Extract the (x, y) coordinate from the center of the cell holding the provided text.  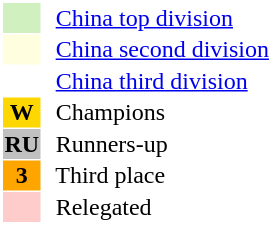
W (22, 113)
Relegated (156, 207)
RU (22, 144)
China third division (156, 81)
Champions (156, 113)
Third place (156, 175)
Runners-up (156, 144)
China second division (156, 49)
China top division (156, 18)
3 (22, 175)
